Identify which cell holds the provided text, then report its (x, y) central coordinate. 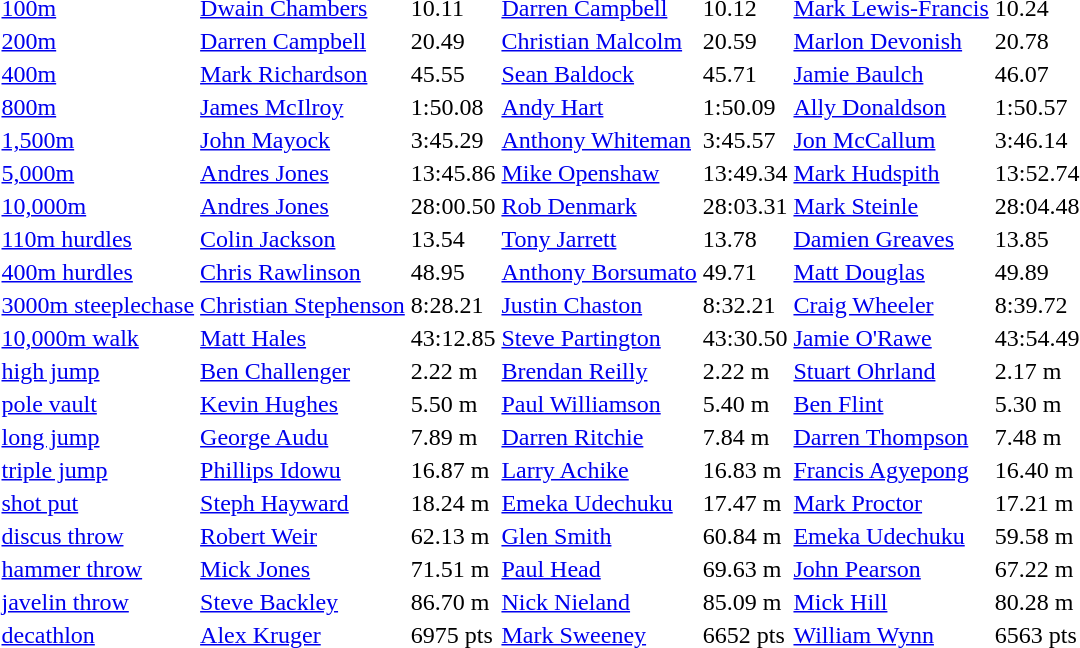
Colin Jackson (303, 239)
16.87 m (453, 470)
Nick Nieland (599, 602)
Kevin Hughes (303, 404)
Paul Williamson (599, 404)
long jump (98, 437)
Christian Malcolm (599, 41)
Marlon Devonish (891, 41)
Stuart Ohrland (891, 371)
John Pearson (891, 569)
Phillips Idowu (303, 470)
17.47 m (745, 503)
Steph Hayward (303, 503)
3000m steeplechase (98, 305)
69.63 m (745, 569)
28:03.31 (745, 206)
Rob Denmark (599, 206)
Chris Rawlinson (303, 272)
Ben Flint (891, 404)
Sean Baldock (599, 74)
Darren Ritchie (599, 437)
13:45.86 (453, 173)
8:28.21 (453, 305)
Mick Hill (891, 602)
20.49 (453, 41)
5.50 m (453, 404)
Anthony Borsumato (599, 272)
45.71 (745, 74)
Steve Backley (303, 602)
49.71 (745, 272)
Mike Openshaw (599, 173)
86.70 m (453, 602)
pole vault (98, 404)
Mick Jones (303, 569)
43:30.50 (745, 338)
16.83 m (745, 470)
8:32.21 (745, 305)
John Mayock (303, 140)
13:49.34 (745, 173)
45.55 (453, 74)
high jump (98, 371)
Glen Smith (599, 536)
400m (98, 74)
7.84 m (745, 437)
5.40 m (745, 404)
Ben Challenger (303, 371)
hammer throw (98, 569)
13.54 (453, 239)
Matt Hales (303, 338)
800m (98, 107)
85.09 m (745, 602)
Mark Richardson (303, 74)
28:00.50 (453, 206)
Francis Agyepong (891, 470)
3:45.29 (453, 140)
62.13 m (453, 536)
5,000m (98, 173)
Larry Achike (599, 470)
10,000m (98, 206)
1:50.09 (745, 107)
Andy Hart (599, 107)
James McIlroy (303, 107)
Anthony Whiteman (599, 140)
shot put (98, 503)
George Audu (303, 437)
Paul Head (599, 569)
Jamie O'Rawe (891, 338)
400m hurdles (98, 272)
200m (98, 41)
Jon McCallum (891, 140)
Mark Steinle (891, 206)
Tony Jarrett (599, 239)
3:45.57 (745, 140)
Steve Partington (599, 338)
43:12.85 (453, 338)
Justin Chaston (599, 305)
Christian Stephenson (303, 305)
Jamie Baulch (891, 74)
Ally Donaldson (891, 107)
Robert Weir (303, 536)
1,500m (98, 140)
1:50.08 (453, 107)
60.84 m (745, 536)
13.78 (745, 239)
10,000m walk (98, 338)
18.24 m (453, 503)
Darren Thompson (891, 437)
Matt Douglas (891, 272)
71.51 m (453, 569)
triple jump (98, 470)
Brendan Reilly (599, 371)
javelin throw (98, 602)
48.95 (453, 272)
Mark Proctor (891, 503)
discus throw (98, 536)
Damien Greaves (891, 239)
20.59 (745, 41)
110m hurdles (98, 239)
7.89 m (453, 437)
Craig Wheeler (891, 305)
Darren Campbell (303, 41)
Mark Hudspith (891, 173)
